Return (x, y) of the center of cell containing provided text 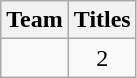
2 (102, 58)
Team (35, 20)
Titles (102, 20)
